Detect which cell encompasses the target text, then output its (X, Y) center coordinate. 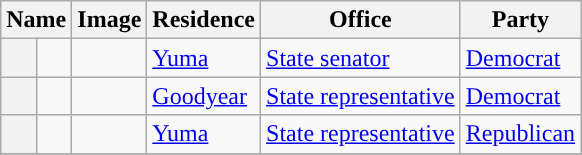
Office (361, 20)
State senator (361, 58)
Party (520, 20)
Image (110, 20)
Name (36, 20)
Republican (520, 134)
Goodyear (204, 96)
Residence (204, 20)
